Search for the cell housing the specified text and yield its (x, y) center coordinate. 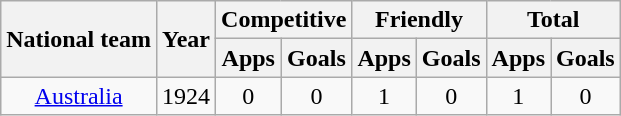
Competitive (284, 20)
Year (186, 39)
Australia (79, 96)
Total (553, 20)
Friendly (419, 20)
1924 (186, 96)
National team (79, 39)
